Search for the cell housing the specified text and yield its [x, y] center coordinate. 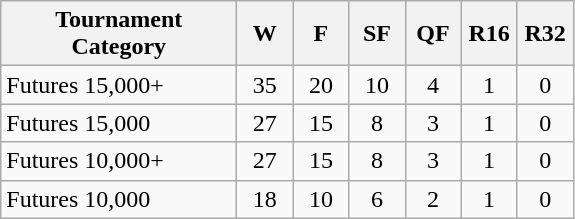
R16 [489, 34]
Futures 15,000+ [119, 85]
Futures 15,000 [119, 123]
6 [377, 199]
F [321, 34]
Futures 10,000 [119, 199]
Tournament Category [119, 34]
Futures 10,000+ [119, 161]
R32 [545, 34]
SF [377, 34]
18 [265, 199]
4 [433, 85]
QF [433, 34]
20 [321, 85]
W [265, 34]
35 [265, 85]
2 [433, 199]
